Output the [X, Y] coordinate of the center of the cell containing the given text.  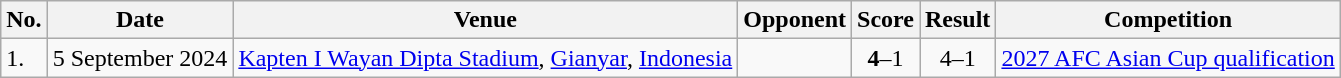
Kapten I Wayan Dipta Stadium, Gianyar, Indonesia [486, 58]
Result [958, 20]
Score [886, 20]
Competition [1168, 20]
Venue [486, 20]
5 September 2024 [140, 58]
No. [24, 20]
Opponent [795, 20]
2027 AFC Asian Cup qualification [1168, 58]
1. [24, 58]
Date [140, 20]
